Provide the [X, Y] coordinate of the cell's center where the given text is located.  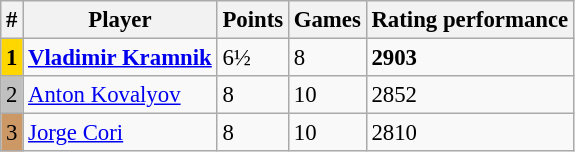
Rating performance [470, 20]
3 [12, 133]
Vladimir Kramnik [120, 58]
2852 [470, 95]
2810 [470, 133]
6½ [252, 58]
Anton Kovalyov [120, 95]
1 [12, 58]
Player [120, 20]
# [12, 20]
2903 [470, 58]
Points [252, 20]
Jorge Cori [120, 133]
2 [12, 95]
Games [327, 20]
